For the text-containing cell, return its midpoint in (X, Y) coordinate format. 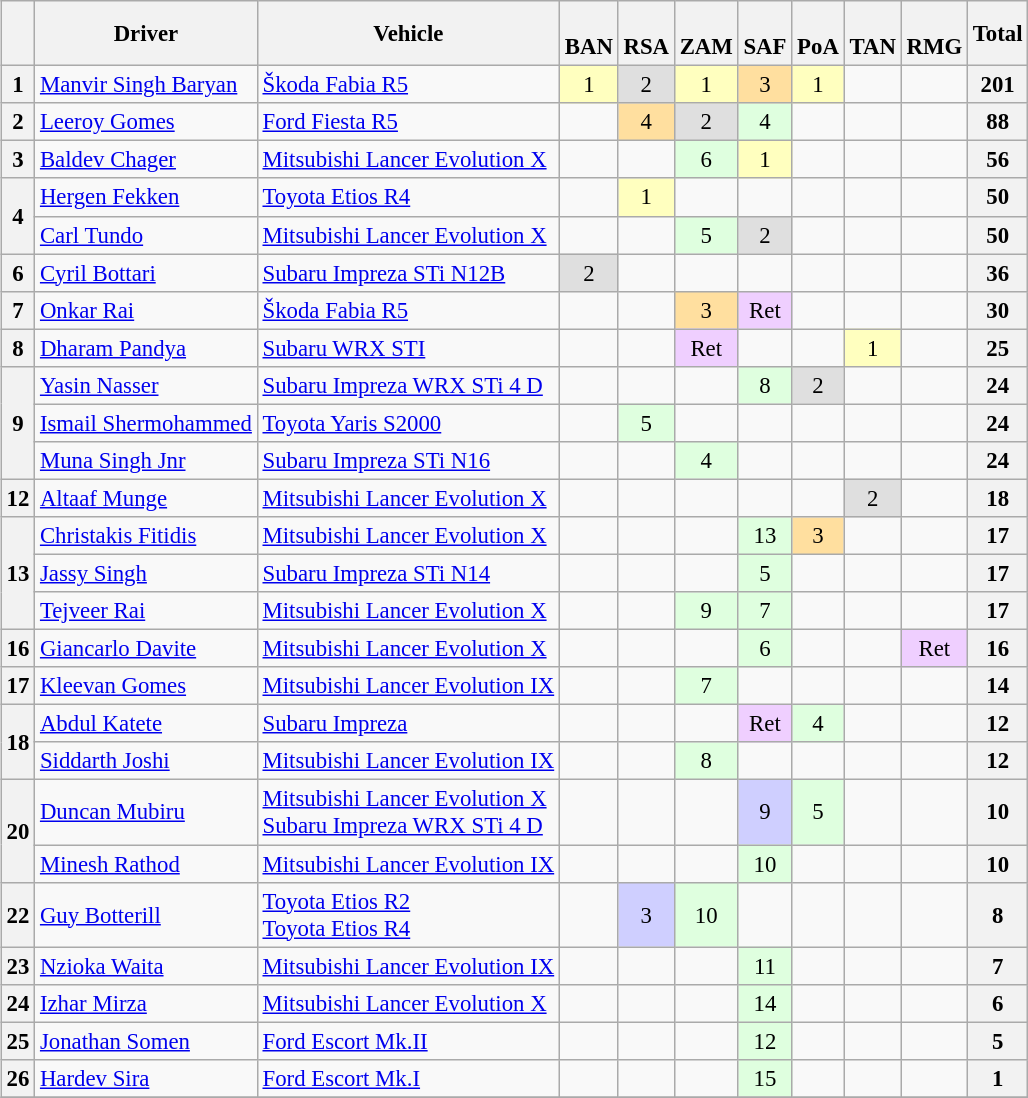
Ford Fiesta R5 (408, 122)
11 (765, 966)
30 (997, 310)
36 (997, 273)
Manvir Singh Baryan (146, 85)
Christakis Fitidis (146, 536)
Subaru Impreza WRX STi 4 D (408, 385)
BAN (588, 34)
15 (765, 1078)
Leeroy Gomes (146, 122)
Toyota Etios R4 (408, 197)
Baldev Chager (146, 160)
Altaaf Munge (146, 498)
201 (997, 85)
Jonathan Somen (146, 1041)
56 (997, 160)
Tejveer Rai (146, 611)
Cyril Bottari (146, 273)
Onkar Rai (146, 310)
Carl Tundo (146, 235)
Izhar Mirza (146, 1003)
22 (18, 914)
88 (997, 122)
Nzioka Waita (146, 966)
Giancarlo Davite (146, 649)
Muna Singh Jnr (146, 461)
Subaru WRX STI (408, 348)
Subaru Impreza STi N16 (408, 461)
Kleevan Gomes (146, 686)
Toyota Etios R2 Toyota Etios R4 (408, 914)
Duncan Mubiru (146, 812)
Subaru Impreza (408, 724)
Abdul Katete (146, 724)
Hergen Fekken (146, 197)
Total (997, 34)
RSA (646, 34)
ZAM (706, 34)
Jassy Singh (146, 573)
Driver (146, 34)
Guy Botterill (146, 914)
Minesh Rathod (146, 863)
Hardev Sira (146, 1078)
23 (18, 966)
Ford Escort Mk.II (408, 1041)
Subaru Impreza STi N12B (408, 273)
Toyota Yaris S2000 (408, 423)
RMG (934, 34)
Dharam Pandya (146, 348)
Siddarth Joshi (146, 761)
Vehicle (408, 34)
SAF (765, 34)
20 (18, 831)
TAN (872, 34)
Ford Escort Mk.I (408, 1078)
Mitsubishi Lancer Evolution X Subaru Impreza WRX STi 4 D (408, 812)
26 (18, 1078)
PoA (818, 34)
Subaru Impreza STi N14 (408, 573)
Yasin Nasser (146, 385)
Ismail Shermohammed (146, 423)
